Output the (X, Y) coordinate of the center of the cell containing the given text.  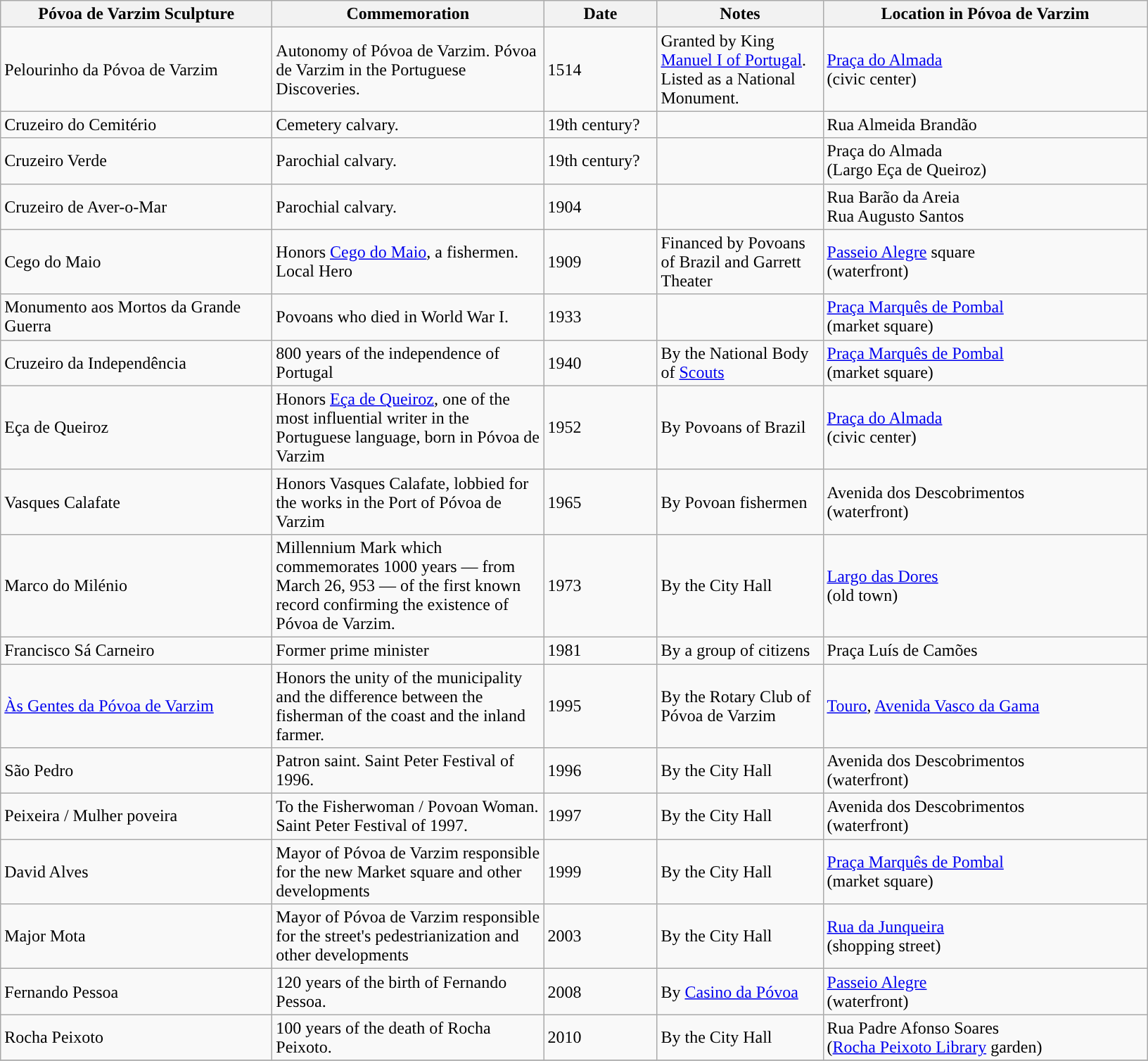
Povoans who died in World War I. (408, 317)
By Povoan fishermen (740, 502)
Rocha Peixoto (136, 1037)
Honors Cego do Maio, a fishermen. Local Hero (408, 262)
Rua da Junqueira(shopping street) (985, 936)
1952 (601, 428)
1997 (601, 816)
1999 (601, 872)
Honors Eça de Queiroz, one of the most influential writer in the Portuguese language, born in Póvoa de Varzim (408, 428)
Location in Póvoa de Varzim (985, 14)
Honors Vasques Calafate, lobbied for the works in the Port of Póvoa de Varzim (408, 502)
Honors the unity of the municipality and the difference between the fisherman of the coast and the inland farmer. (408, 706)
Touro, Avenida Vasco da Gama (985, 706)
1933 (601, 317)
Marco do Milénio (136, 585)
Patron saint. Saint Peter Festival of 1996. (408, 771)
Commemoration (408, 14)
Fernando Pessoa (136, 992)
Major Mota (136, 936)
1973 (601, 585)
Cruzeiro de Aver-o-Mar (136, 207)
1995 (601, 706)
Praça Luís de Camões (985, 650)
By a group of citizens (740, 650)
Passeio Alegre(waterfront) (985, 992)
Rua Padre Afonso Soares(Rocha Peixoto Library garden) (985, 1037)
By Casino da Póvoa (740, 992)
2008 (601, 992)
800 years of the independence of Portugal (408, 363)
Rua Almeida Brandão (985, 125)
Notes (740, 14)
Cemetery calvary. (408, 125)
Monumento aos Mortos da Grande Guerra (136, 317)
Granted by King Manuel I of Portugal. Listed as a National Monument. (740, 69)
Largo das Dores(old town) (985, 585)
Rua Barão da Areia Rua Augusto Santos (985, 207)
Peixeira / Mulher poveira (136, 816)
100 years of the death of Rocha Peixoto. (408, 1037)
São Pedro (136, 771)
1909 (601, 262)
1940 (601, 363)
Former prime minister (408, 650)
Póvoa de Varzim Sculpture (136, 14)
Passeio Alegre square(waterfront) (985, 262)
2010 (601, 1037)
1965 (601, 502)
Francisco Sá Carneiro (136, 650)
Pelourinho da Póvoa de Varzim (136, 69)
David Alves (136, 872)
Autonomy of Póvoa de Varzim. Póvoa de Varzim in the Portuguese Discoveries. (408, 69)
Millennium Mark which commemorates 1000 years — from March 26, 953 — of the first known record confirming the existence of Póvoa de Varzim. (408, 585)
Às Gentes da Póvoa de Varzim (136, 706)
Praça do Almada(Largo Eça de Queiroz) (985, 160)
1514 (601, 69)
Eça de Queiroz (136, 428)
To the Fisherwoman / Povoan Woman. Saint Peter Festival of 1997. (408, 816)
1981 (601, 650)
Cruzeiro da Independência (136, 363)
Cruzeiro do Cemitério (136, 125)
Cego do Maio (136, 262)
1904 (601, 207)
Cruzeiro Verde (136, 160)
By the Rotary Club of Póvoa de Varzim (740, 706)
Vasques Calafate (136, 502)
By Povoans of Brazil (740, 428)
1996 (601, 771)
Date (601, 14)
2003 (601, 936)
Mayor of Póvoa de Varzim responsible for the new Market square and other developments (408, 872)
By the National Body of Scouts (740, 363)
120 years of the birth of Fernando Pessoa. (408, 992)
Financed by Povoans of Brazil and Garrett Theater (740, 262)
Mayor of Póvoa de Varzim responsible for the street's pedestrianization and other developments (408, 936)
